Find where the given text appears and provide that cell's center as [x, y] coordinate. 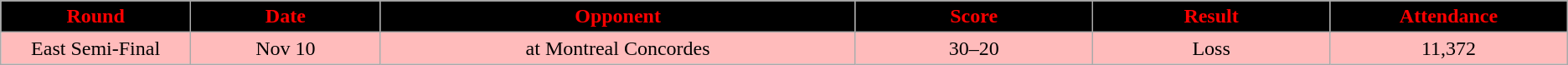
Opponent [618, 17]
Date [285, 17]
Nov 10 [285, 48]
Loss [1211, 48]
at Montreal Concordes [618, 48]
Attendance [1449, 17]
30–20 [973, 48]
East Semi-Final [95, 48]
Score [973, 17]
Round [95, 17]
Result [1211, 17]
11,372 [1449, 48]
